Determine the [X, Y] coordinate at the center of the cell enclosing the given text.  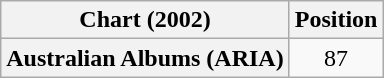
Australian Albums (ARIA) [145, 58]
87 [336, 58]
Position [336, 20]
Chart (2002) [145, 20]
